Output the [x, y] coordinate of the center of the cell containing the given text.  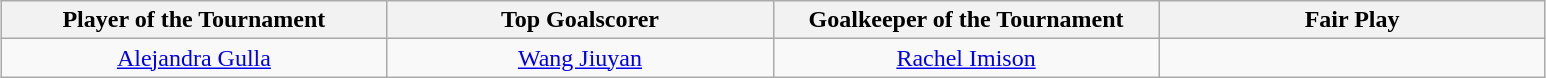
Player of the Tournament [194, 20]
Wang Jiuyan [580, 58]
Fair Play [1352, 20]
Rachel Imison [966, 58]
Alejandra Gulla [194, 58]
Top Goalscorer [580, 20]
Goalkeeper of the Tournament [966, 20]
